For the text-containing cell, return its midpoint in [X, Y] coordinate format. 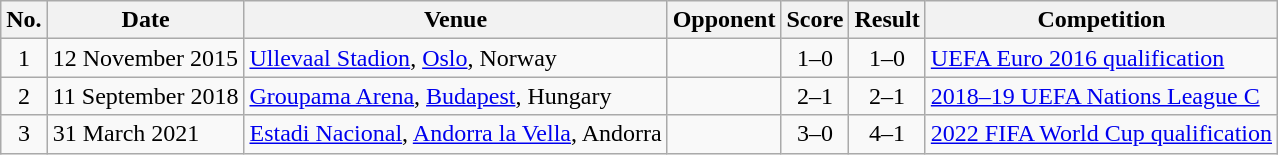
No. [24, 20]
12 November 2015 [146, 58]
Competition [1101, 20]
Groupama Arena, Budapest, Hungary [456, 96]
Opponent [724, 20]
2018–19 UEFA Nations League C [1101, 96]
Estadi Nacional, Andorra la Vella, Andorra [456, 134]
Date [146, 20]
3 [24, 134]
Venue [456, 20]
2022 FIFA World Cup qualification [1101, 134]
1 [24, 58]
Score [815, 20]
3–0 [815, 134]
4–1 [887, 134]
Result [887, 20]
2 [24, 96]
UEFA Euro 2016 qualification [1101, 58]
11 September 2018 [146, 96]
Ullevaal Stadion, Oslo, Norway [456, 58]
31 March 2021 [146, 134]
